Provide the (X, Y) coordinate of the cell's center where the given text is located.  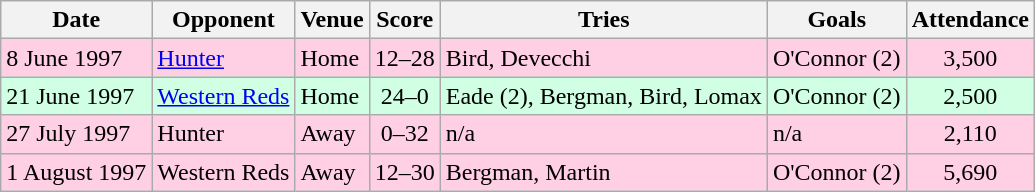
1 August 1997 (76, 172)
12–30 (404, 172)
Goals (836, 20)
8 June 1997 (76, 58)
Bird, Devecchi (604, 58)
Tries (604, 20)
24–0 (404, 96)
12–28 (404, 58)
3,500 (970, 58)
Venue (332, 20)
2,110 (970, 134)
0–32 (404, 134)
Opponent (224, 20)
5,690 (970, 172)
27 July 1997 (76, 134)
Date (76, 20)
Score (404, 20)
Attendance (970, 20)
Bergman, Martin (604, 172)
21 June 1997 (76, 96)
2,500 (970, 96)
Eade (2), Bergman, Bird, Lomax (604, 96)
